Return (x, y) of the center of cell containing provided text 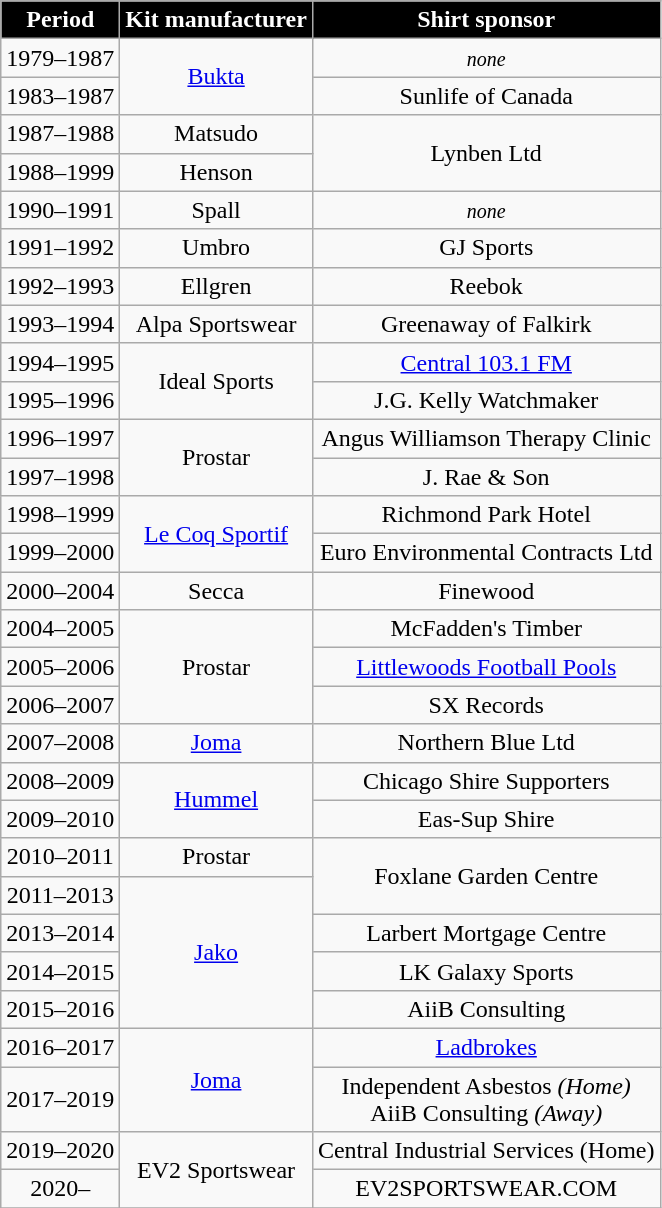
Umbro (216, 248)
1999–2000 (60, 553)
2010–2011 (60, 857)
Ideal Sports (216, 381)
Central 103.1 FM (486, 362)
2015–2016 (60, 1009)
Henson (216, 172)
LK Galaxy Sports (486, 971)
Euro Environmental Contracts Ltd (486, 553)
Northern Blue Ltd (486, 743)
J.G. Kelly Watchmaker (486, 400)
EV2 Sportswear (216, 1170)
1993–1994 (60, 324)
2000–2004 (60, 591)
J. Rae & Son (486, 477)
SX Records (486, 705)
2006–2007 (60, 705)
1997–1998 (60, 477)
Richmond Park Hotel (486, 515)
2019–2020 (60, 1151)
Foxlane Garden Centre (486, 876)
McFadden's Timber (486, 629)
2016–2017 (60, 1047)
Chicago Shire Supporters (486, 781)
Larbert Mortgage Centre (486, 933)
Independent Asbestos (Home) AiiB Consulting (Away) (486, 1098)
Secca (216, 591)
Reebok (486, 286)
Ellgren (216, 286)
Finewood (486, 591)
AiiB Consulting (486, 1009)
2011–2013 (60, 895)
Hummel (216, 800)
2005–2006 (60, 667)
GJ Sports (486, 248)
Period (60, 20)
Sunlife of Canada (486, 96)
1979–1987 (60, 58)
Spall (216, 210)
2017–2019 (60, 1098)
Angus Williamson Therapy Clinic (486, 438)
2007–2008 (60, 743)
2013–2014 (60, 933)
1996–1997 (60, 438)
2020– (60, 1189)
Kit manufacturer (216, 20)
1998–1999 (60, 515)
1995–1996 (60, 400)
EV2SPORTSWEAR.COM (486, 1189)
Bukta (216, 77)
1990–1991 (60, 210)
1983–1987 (60, 96)
Matsudo (216, 134)
Ladbrokes (486, 1047)
2014–2015 (60, 971)
1992–1993 (60, 286)
1988–1999 (60, 172)
Greenaway of Falkirk (486, 324)
2009–2010 (60, 819)
2008–2009 (60, 781)
1991–1992 (60, 248)
Central Industrial Services (Home) (486, 1151)
Lynben Ltd (486, 153)
Jako (216, 952)
1994–1995 (60, 362)
Shirt sponsor (486, 20)
Eas-Sup Shire (486, 819)
1987–1988 (60, 134)
Littlewoods Football Pools (486, 667)
Alpa Sportswear (216, 324)
Le Coq Sportif (216, 534)
2004–2005 (60, 629)
